Scan for the cell matching the given text and deliver its [x, y] coordinate at center. 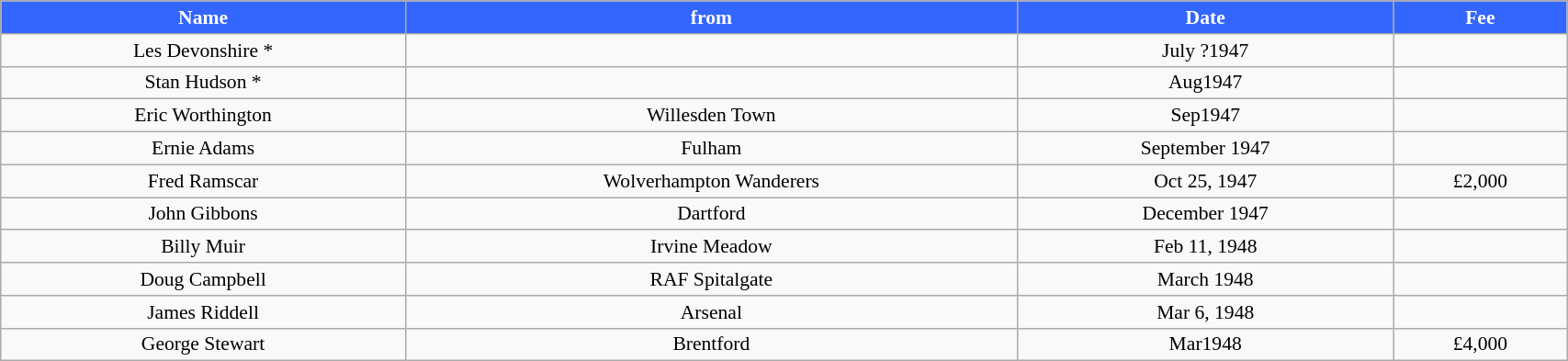
James Riddell [204, 312]
Fee [1481, 17]
December 1947 [1205, 214]
Brentford [711, 344]
Feb 11, 1948 [1205, 247]
Dartford [711, 214]
RAF Spitalgate [711, 279]
Name [204, 17]
Fred Ramscar [204, 181]
Eric Worthington [204, 116]
March 1948 [1205, 279]
Sep1947 [1205, 116]
Date [1205, 17]
Doug Campbell [204, 279]
Willesden Town [711, 116]
Oct 25, 1947 [1205, 181]
July ?1947 [1205, 51]
from [711, 17]
Aug1947 [1205, 83]
John Gibbons [204, 214]
September 1947 [1205, 149]
Mar1948 [1205, 344]
Billy Muir [204, 247]
Fulham [711, 149]
£2,000 [1481, 181]
£4,000 [1481, 344]
Stan Hudson * [204, 83]
Wolverhampton Wanderers [711, 181]
Mar 6, 1948 [1205, 312]
Arsenal [711, 312]
Irvine Meadow [711, 247]
Les Devonshire * [204, 51]
Ernie Adams [204, 149]
George Stewart [204, 344]
